Extract the (X, Y) coordinate from the center of the cell holding the provided text.  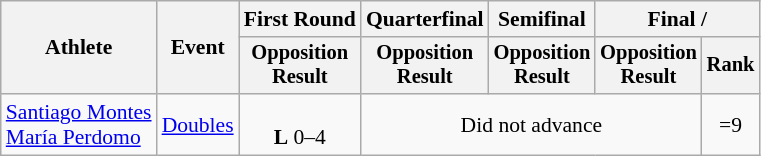
Rank (731, 66)
=9 (731, 124)
Quarterfinal (425, 19)
Athlete (79, 48)
Doubles (198, 124)
L 0–4 (300, 124)
Did not advance (532, 124)
Final / (677, 19)
Event (198, 48)
Semifinal (542, 19)
First Round (300, 19)
Santiago MontesMaría Perdomo (79, 124)
